Determine the [X, Y] coordinate at the center of the cell enclosing the given text.  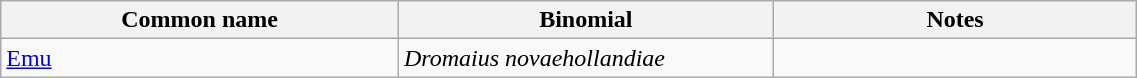
Binomial [586, 20]
Notes [955, 20]
Common name [200, 20]
Dromaius novaehollandiae [586, 58]
Emu [200, 58]
